Provide the [X, Y] coordinate of the cell's center where the given text is located.  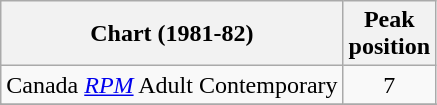
Chart (1981-82) [172, 34]
Peak position [389, 34]
7 [389, 85]
Canada RPM Adult Contemporary [172, 85]
